Output the (x, y) coordinate of the center of the cell containing the given text.  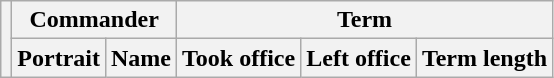
Left office (359, 58)
Took office (239, 58)
Term (365, 20)
Name (140, 58)
Portrait (59, 58)
Term length (484, 58)
Commander (94, 20)
